Scan for the cell matching the given text and deliver its [x, y] coordinate at center. 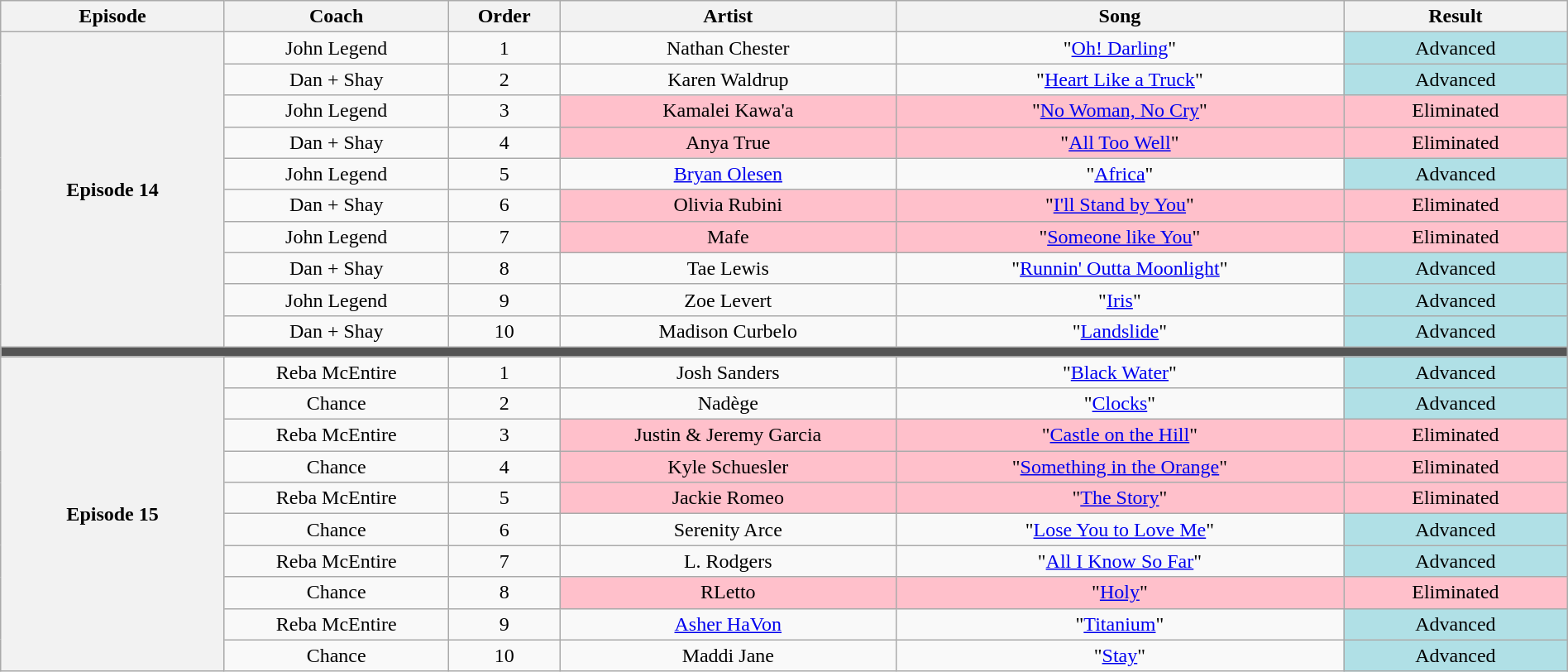
"I'll Stand by You" [1120, 205]
"Castle on the Hill" [1120, 435]
"No Woman, No Cry" [1120, 111]
Madison Curbelo [728, 331]
Karen Waldrup [728, 79]
Bryan Olesen [728, 174]
"All I Know So Far" [1120, 561]
Nadège [728, 404]
Josh Sanders [728, 372]
Olivia Rubini [728, 205]
Artist [728, 17]
"Oh! Darling" [1120, 48]
Result [1456, 17]
"Titanium" [1120, 624]
"Africa" [1120, 174]
"Iris" [1120, 300]
Episode 14 [112, 190]
"The Story" [1120, 498]
"Holy" [1120, 593]
Coach [336, 17]
Zoe Levert [728, 300]
Justin & Jeremy Garcia [728, 435]
Serenity Arce [728, 530]
"Runnin' Outta Moonlight" [1120, 268]
Order [504, 17]
Kamalei Kawa'a [728, 111]
"Landslide" [1120, 331]
"Stay" [1120, 655]
Jackie Romeo [728, 498]
Episode [112, 17]
L. Rodgers [728, 561]
Anya True [728, 142]
"Someone like You" [1120, 237]
"Black Water" [1120, 372]
Maddi Jane [728, 655]
Tae Lewis [728, 268]
RLetto [728, 593]
Nathan Chester [728, 48]
"Heart Like a Truck" [1120, 79]
Asher HaVon [728, 624]
Episode 15 [112, 513]
"Something in the Orange" [1120, 467]
"Clocks" [1120, 404]
Song [1120, 17]
Mafe [728, 237]
"Lose You to Love Me" [1120, 530]
"All Too Well" [1120, 142]
Kyle Schuesler [728, 467]
